Determine the [X, Y] coordinate at the center of the cell enclosing the given text.  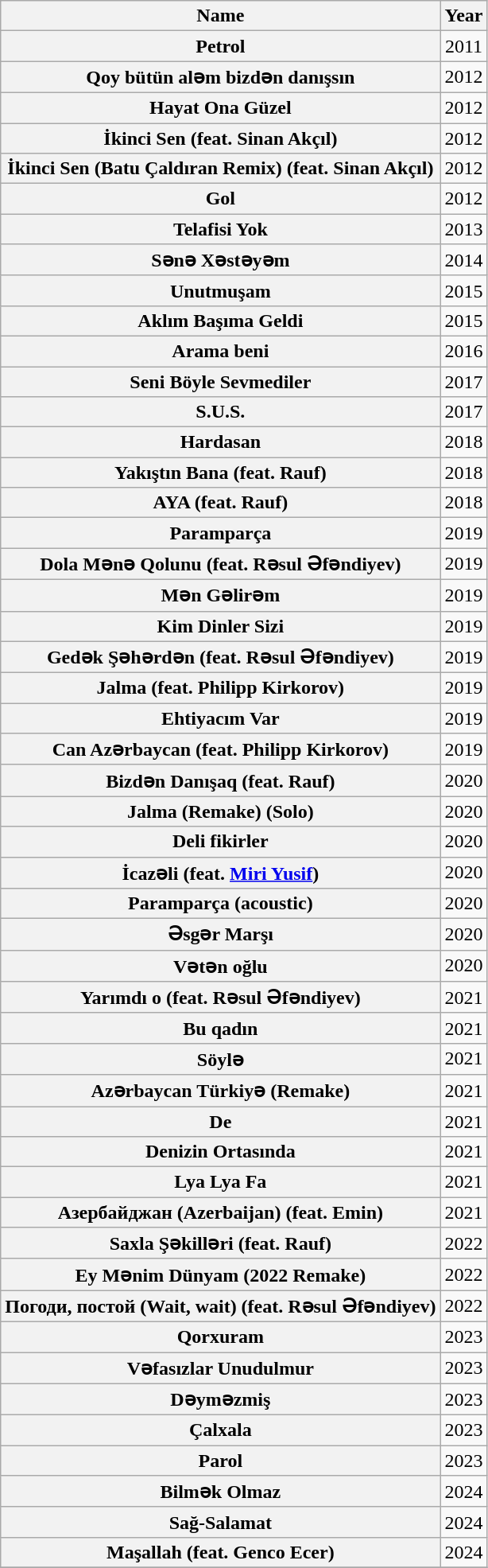
Bizdən Danışaq (feat. Rauf) [221, 780]
Əsgər Marşı [221, 935]
Telafisi Yok [221, 229]
S.U.S. [221, 412]
Bilmək Olmaz [221, 1492]
Jalma (feat. Philipp Kirkorov) [221, 688]
Gedək Şəhərdən (feat. Rəsul Əfəndiyev) [221, 657]
Söylə [221, 1059]
Can Azərbaycan (feat. Philipp Kirkorov) [221, 749]
Arama beni [221, 351]
Unutmuşam [221, 290]
Gol [221, 199]
2011 [464, 46]
Maşallah (feat. Genco Ecer) [221, 1552]
Dəyməzmiş [221, 1399]
Ey Mənim Dünyam (2022 Remake) [221, 1274]
Mən Gəlirəm [221, 595]
Qoy bütün aləm bizdən danışsın [221, 77]
Qorxuram [221, 1336]
Dola Mənə Qolunu (feat. Rəsul Əfəndiyev) [221, 564]
Jalma (Remake) (Solo) [221, 811]
Aklım Başıma Geldi [221, 321]
Seni Böyle Sevmediler [221, 381]
2016 [464, 351]
İkinci Sen (feat. Sinan Akçıl) [221, 138]
Hayat Ona Güzel [221, 107]
Paramparça (acoustic) [221, 904]
Azərbaycan Türkiyə (Remake) [221, 1091]
Ehtiyacım Var [221, 718]
Vətən oğlu [221, 966]
Saxla Şəkilləri (feat. Rauf) [221, 1243]
Çalxala [221, 1430]
Name [221, 16]
AYA (feat. Rauf) [221, 503]
Paramparça [221, 533]
Vəfasızlar Unudulmur [221, 1368]
Denizin Ortasında [221, 1152]
Yarımdı o (feat. Rəsul Əfəndiyev) [221, 998]
Sənə Xəstəyəm [221, 260]
İcazəli (feat. Miri Yusif) [221, 873]
İkinci Sen (Batu Çaldıran Remix) (feat. Sinan Akçıl) [221, 169]
Lya Lya Fa [221, 1182]
Parol [221, 1461]
2014 [464, 260]
Petrol [221, 46]
De [221, 1121]
Hardasan [221, 442]
Yakıştın Bana (feat. Rauf) [221, 473]
2013 [464, 229]
Year [464, 16]
Азербайджан (Azerbaijan) (feat. Emin) [221, 1212]
Погоди, постой (Wait, wait) (feat. Rəsul Əfəndiyev) [221, 1306]
Sağ-Salamat [221, 1522]
Kim Dinler Sizi [221, 626]
Deli fikirler [221, 842]
Bu qadın [221, 1028]
